From the cell containing the given text, extract its center point as [X, Y] coordinate. 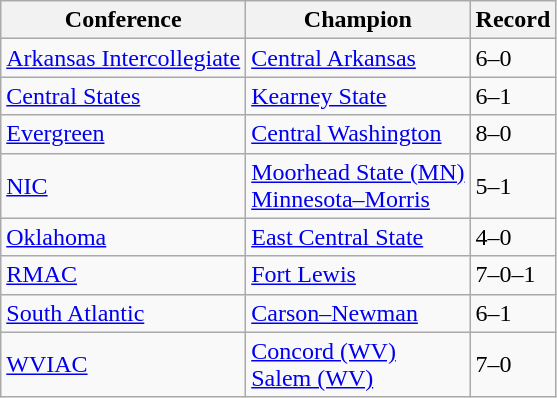
NIC [124, 186]
Moorhead State (MN)Minnesota–Morris [358, 186]
Oklahoma [124, 237]
Record [513, 20]
6–0 [513, 58]
Arkansas Intercollegiate [124, 58]
Kearney State [358, 96]
South Atlantic [124, 313]
Central States [124, 96]
Evergreen [124, 134]
Central Arkansas [358, 58]
RMAC [124, 275]
Carson–Newman [358, 313]
Conference [124, 20]
4–0 [513, 237]
Champion [358, 20]
East Central State [358, 237]
5–1 [513, 186]
7–0 [513, 364]
WVIAC [124, 364]
Concord (WV)Salem (WV) [358, 364]
8–0 [513, 134]
7–0–1 [513, 275]
Fort Lewis [358, 275]
Central Washington [358, 134]
